Detect which cell encompasses the target text, then output its (X, Y) center coordinate. 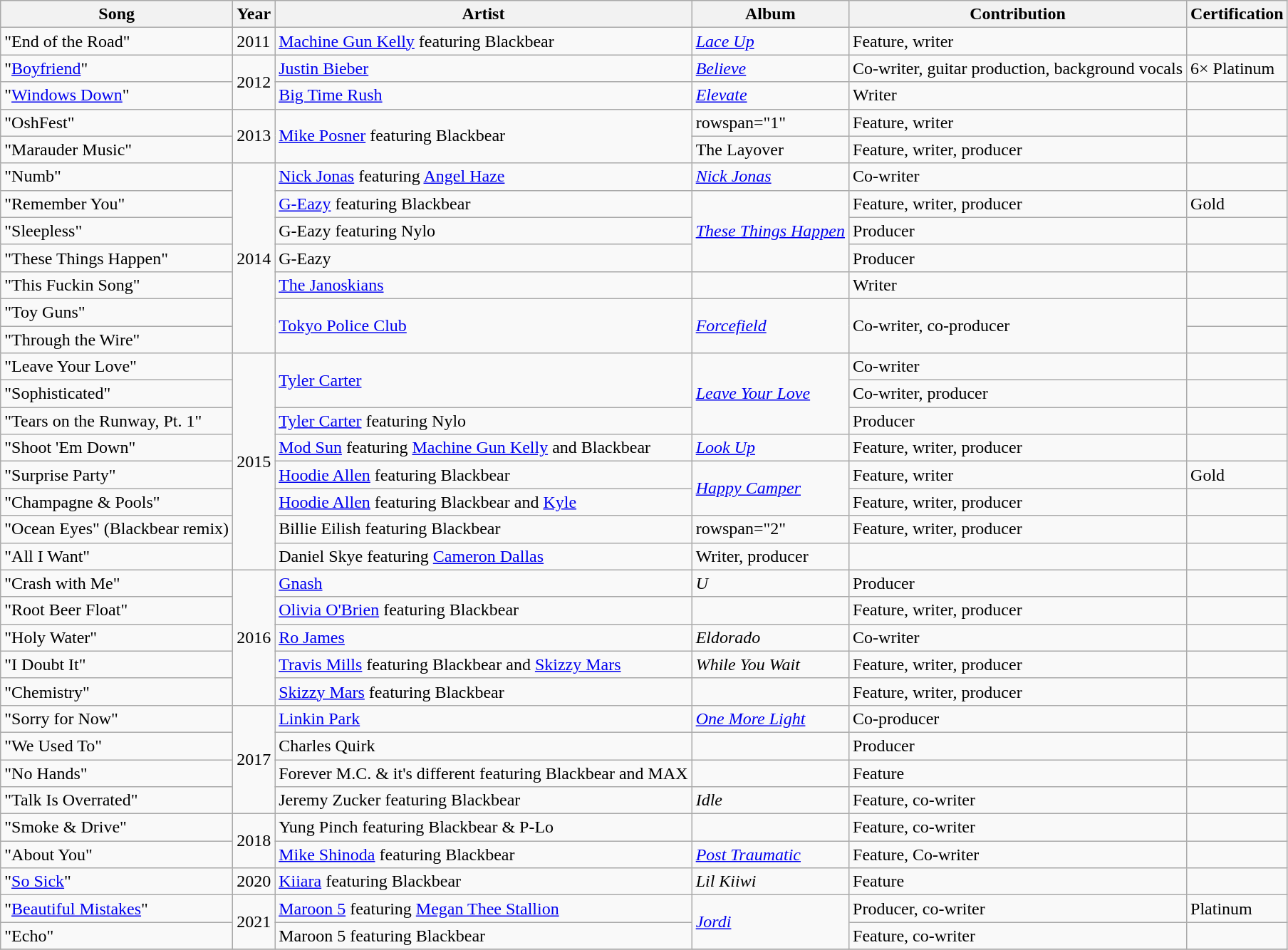
Tyler Carter (483, 380)
Producer, co-writer (1018, 909)
Co-writer, co-producer (1018, 325)
Big Time Rush (483, 95)
"Through the Wire" (117, 340)
Nick Jonas featuring Angel Haze (483, 177)
2020 (254, 882)
"Leave Your Love" (117, 367)
These Things Happen (770, 231)
U (770, 583)
Tokyo Police Club (483, 325)
"Tears on the Runway, Pt. 1" (117, 421)
Look Up (770, 448)
The Janoskians (483, 285)
"Smoke & Drive" (117, 828)
Co-producer (1018, 719)
Eldorado (770, 637)
Artist (483, 14)
"Toy Guns" (117, 312)
2014 (254, 258)
Maroon 5 featuring Blackbear (483, 936)
rowspan="1" (770, 122)
Post Traumatic (770, 855)
"All I Want" (117, 556)
"Chemistry" (117, 691)
Certification (1237, 14)
Writer, producer (770, 556)
"Talk Is Overrated" (117, 800)
"So Sick" (117, 882)
Elevate (770, 95)
Contribution (1018, 14)
G-Eazy (483, 258)
Tyler Carter featuring Nylo (483, 421)
Linkin Park (483, 719)
Billie Eilish featuring Blackbear (483, 529)
Co-writer, producer (1018, 394)
Machine Gun Kelly featuring Blackbear (483, 41)
Hoodie Allen featuring Blackbear (483, 475)
"Numb" (117, 177)
2017 (254, 759)
Platinum (1237, 909)
Maroon 5 featuring Megan Thee Stallion (483, 909)
"This Fuckin Song" (117, 285)
Forever M.C. & it's different featuring Blackbear and MAX (483, 773)
Travis Mills featuring Blackbear and Skizzy Mars (483, 664)
Hoodie Allen featuring Blackbear and Kyle (483, 502)
"End of the Road" (117, 41)
The Layover (770, 150)
"We Used To" (117, 746)
Believe (770, 68)
rowspan="2" (770, 529)
Jeremy Zucker featuring Blackbear (483, 800)
Mod Sun featuring Machine Gun Kelly and Blackbear (483, 448)
Year (254, 14)
Jordi (770, 922)
Idle (770, 800)
"No Hands" (117, 773)
Mike Shinoda featuring Blackbear (483, 855)
2012 (254, 82)
Forcefield (770, 325)
"Surprise Party" (117, 475)
"I Doubt It" (117, 664)
Co-writer, guitar production, background vocals (1018, 68)
2011 (254, 41)
"Sleepless" (117, 231)
Feature, Co-writer (1018, 855)
Lace Up (770, 41)
"Windows Down" (117, 95)
"Beautiful Mistakes" (117, 909)
"Crash with Me" (117, 583)
"These Things Happen" (117, 258)
Skizzy Mars featuring Blackbear (483, 691)
"Remember You" (117, 204)
2013 (254, 136)
"Holy Water" (117, 637)
Daniel Skye featuring Cameron Dallas (483, 556)
6× Platinum (1237, 68)
"Echo" (117, 936)
2021 (254, 922)
Yung Pinch featuring Blackbear & P-Lo (483, 828)
Ro James (483, 637)
G-Eazy featuring Nylo (483, 231)
"Boyfriend" (117, 68)
"OshFest" (117, 122)
Olivia O'Brien featuring Blackbear (483, 610)
"About You" (117, 855)
"Shoot 'Em Down" (117, 448)
Kiiara featuring Blackbear (483, 882)
Happy Camper (770, 489)
"Marauder Music" (117, 150)
Album (770, 14)
Lil Kiiwi (770, 882)
2015 (254, 461)
Gnash (483, 583)
2018 (254, 841)
Nick Jonas (770, 177)
Charles Quirk (483, 746)
"Root Beer Float" (117, 610)
G-Eazy featuring Blackbear (483, 204)
While You Wait (770, 664)
One More Light (770, 719)
Leave Your Love (770, 394)
"Sophisticated" (117, 394)
2016 (254, 637)
Song (117, 14)
"Ocean Eyes" (Blackbear remix) (117, 529)
"Sorry for Now" (117, 719)
Mike Posner featuring Blackbear (483, 136)
Justin Bieber (483, 68)
"Champagne & Pools" (117, 502)
